Find where the given text appears and provide that cell's center as [X, Y] coordinate. 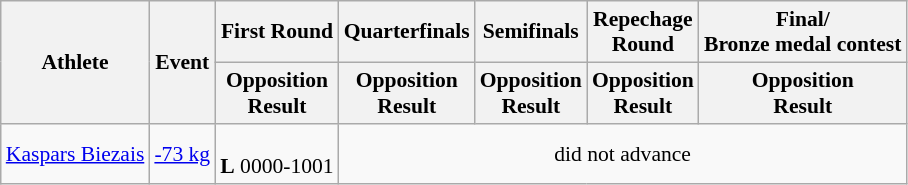
Semifinals [531, 32]
Kaspars Biezais [76, 154]
Final/Bronze medal contest [803, 32]
Repechage Round [643, 32]
Quarterfinals [407, 32]
L 0000-1001 [276, 154]
did not advance [623, 154]
Event [182, 62]
-73 kg [182, 154]
First Round [276, 32]
Athlete [76, 62]
